Find where the given text appears and provide that cell's center as [X, Y] coordinate. 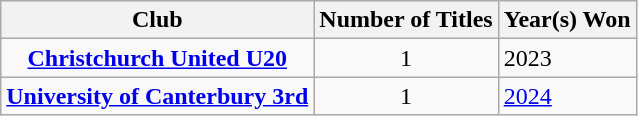
2023 [567, 58]
Year(s) Won [567, 20]
Christchurch United U20 [158, 58]
2024 [567, 96]
Club [158, 20]
University of Canterbury 3rd [158, 96]
Number of Titles [406, 20]
